Return the [x, y] coordinate for the center point of the cell that contains the specified text.  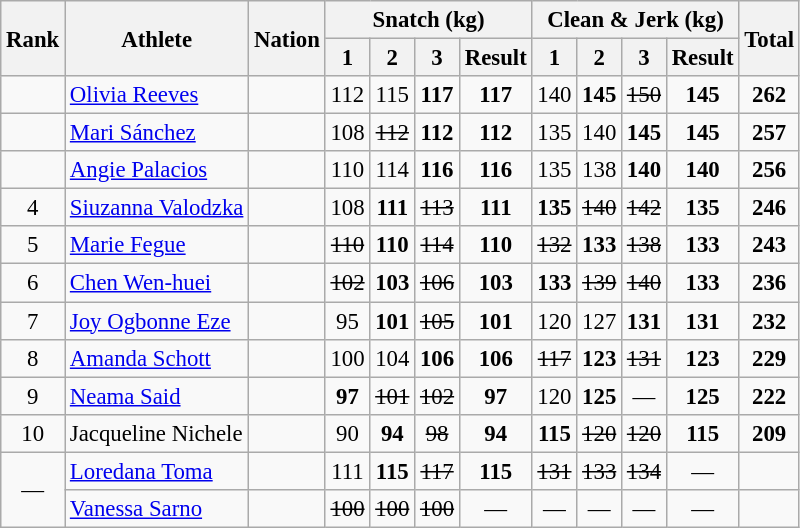
134 [644, 471]
132 [554, 245]
9 [33, 396]
Snatch (kg) [428, 20]
209 [769, 433]
236 [769, 283]
262 [769, 95]
4 [33, 208]
Marie Fegue [157, 245]
256 [769, 170]
Clean & Jerk (kg) [636, 20]
95 [348, 321]
5 [33, 245]
229 [769, 358]
232 [769, 321]
Angie Palacios [157, 170]
Olivia Reeves [157, 95]
Rank [33, 38]
90 [348, 433]
113 [438, 208]
Nation [287, 38]
222 [769, 396]
Amanda Schott [157, 358]
Vanessa Sarno [157, 509]
7 [33, 321]
246 [769, 208]
Loredana Toma [157, 471]
Mari Sánchez [157, 133]
8 [33, 358]
98 [438, 433]
Athlete [157, 38]
257 [769, 133]
150 [644, 95]
142 [644, 208]
Neama Said [157, 396]
10 [33, 433]
Siuzanna Valodzka [157, 208]
127 [600, 321]
Total [769, 38]
6 [33, 283]
105 [438, 321]
Joy Ogbonne Eze [157, 321]
Jacqueline Nichele [157, 433]
243 [769, 245]
Chen Wen-huei [157, 283]
139 [600, 283]
104 [392, 358]
